Locate the cell with the specified text and output its [x, y] center coordinate. 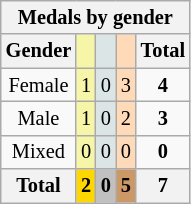
Gender [38, 51]
Medals by gender [96, 17]
Mixed [38, 152]
5 [126, 186]
Female [38, 85]
7 [163, 186]
4 [163, 85]
Male [38, 118]
